Provide the (x, y) coordinate of the cell's center where the given text is located.  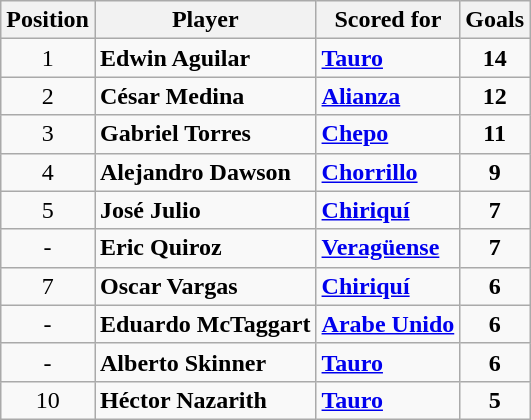
4 (48, 172)
Gabriel Torres (205, 134)
Héctor Nazarith (205, 400)
Eduardo McTaggart (205, 324)
Position (48, 20)
Edwin Aguilar (205, 58)
2 (48, 96)
12 (495, 96)
José Julio (205, 210)
Scored for (388, 20)
Arabe Unido (388, 324)
14 (495, 58)
10 (48, 400)
Alianza (388, 96)
Eric Quiroz (205, 248)
Alejandro Dawson (205, 172)
Alberto Skinner (205, 362)
César Medina (205, 96)
Chorrillo (388, 172)
Veragüense (388, 248)
11 (495, 134)
Oscar Vargas (205, 286)
1 (48, 58)
9 (495, 172)
Player (205, 20)
Goals (495, 20)
3 (48, 134)
Chepo (388, 134)
